Locate the cell with the specified text and output its [x, y] center coordinate. 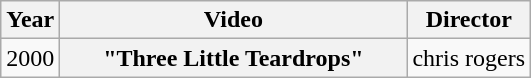
Year [30, 20]
2000 [30, 58]
Video [234, 20]
chris rogers [469, 58]
"Three Little Teardrops" [234, 58]
Director [469, 20]
